Capture the cell that displays the provided text and extract its [x, y] central coordinate. 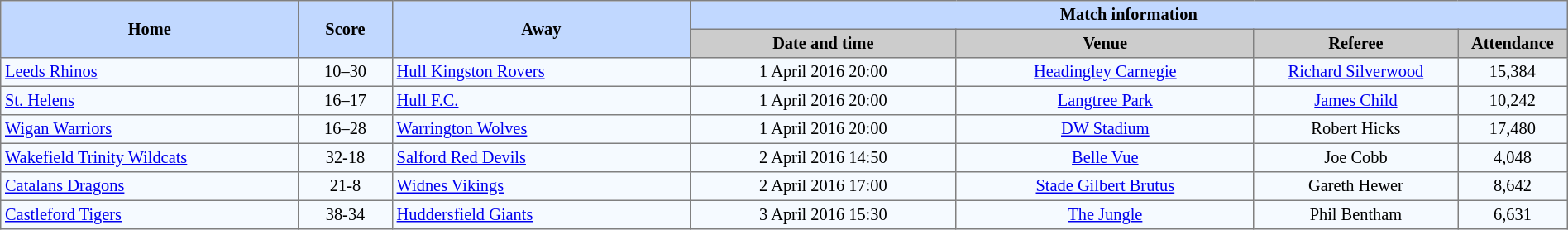
Wigan Warriors [150, 129]
Warrington Wolves [541, 129]
15,384 [1513, 72]
Wakefield Trinity Wildcats [150, 157]
10–30 [346, 72]
Hull Kingston Rovers [541, 72]
Belle Vue [1105, 157]
Stade Gilbert Brutus [1105, 186]
3 April 2016 15:30 [823, 214]
Huddersfield Giants [541, 214]
St. Helens [150, 100]
Robert Hicks [1355, 129]
Widnes Vikings [541, 186]
Joe Cobb [1355, 157]
Home [150, 30]
Richard Silverwood [1355, 72]
Score [346, 30]
Langtree Park [1105, 100]
Phil Bentham [1355, 214]
6,631 [1513, 214]
DW Stadium [1105, 129]
8,642 [1513, 186]
32-18 [346, 157]
4,048 [1513, 157]
Salford Red Devils [541, 157]
16–17 [346, 100]
17,480 [1513, 129]
2 April 2016 14:50 [823, 157]
10,242 [1513, 100]
Castleford Tigers [150, 214]
2 April 2016 17:00 [823, 186]
Attendance [1513, 43]
Match information [1128, 15]
James Child [1355, 100]
Catalans Dragons [150, 186]
Venue [1105, 43]
Date and time [823, 43]
Hull F.C. [541, 100]
Away [541, 30]
Headingley Carnegie [1105, 72]
16–28 [346, 129]
The Jungle [1105, 214]
Referee [1355, 43]
Leeds Rhinos [150, 72]
38-34 [346, 214]
Gareth Hewer [1355, 186]
21-8 [346, 186]
